Determine the (X, Y) coordinate at the center of the cell enclosing the given text.  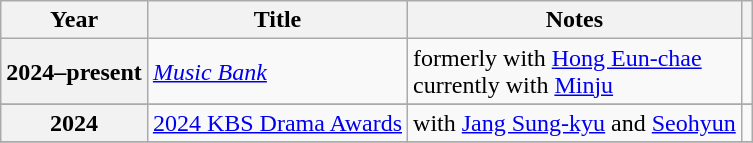
2024–present (74, 72)
with Jang Sung-kyu and Seohyun (575, 123)
Year (74, 20)
Notes (575, 20)
formerly with Hong Eun-chaecurrently with Minju (575, 72)
2024 (74, 123)
2024 KBS Drama Awards (277, 123)
Title (277, 20)
Music Bank (277, 72)
